Provide the (X, Y) coordinate of the cell's center where the given text is located.  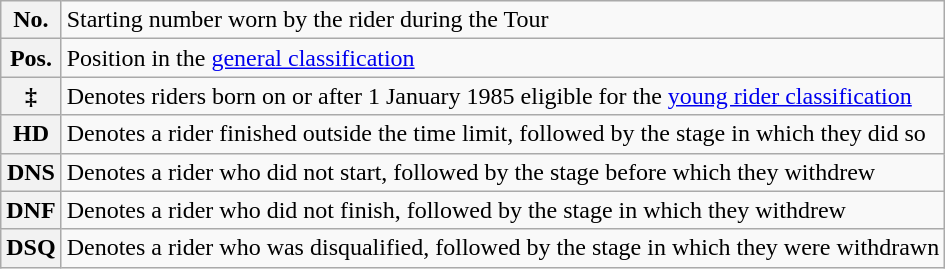
DNS (31, 172)
Denotes a rider who was disqualified, followed by the stage in which they were withdrawn (503, 248)
HD (31, 134)
Denotes a rider finished outside the time limit, followed by the stage in which they did so (503, 134)
Denotes a rider who did not start, followed by the stage before which they withdrew (503, 172)
DNF (31, 210)
Starting number worn by the rider during the Tour (503, 20)
Denotes a rider who did not finish, followed by the stage in which they withdrew (503, 210)
‡ (31, 96)
No. (31, 20)
Denotes riders born on or after 1 January 1985 eligible for the young rider classification (503, 96)
Pos. (31, 58)
DSQ (31, 248)
Position in the general classification (503, 58)
